Return the [x, y] coordinate for the center point of the cell that contains the specified text.  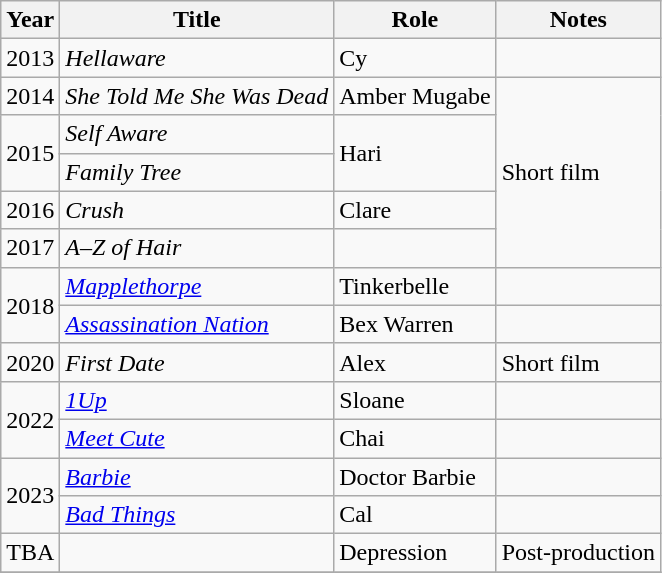
Cal [415, 515]
Hellaware [197, 58]
Notes [578, 20]
2017 [30, 248]
2022 [30, 419]
2023 [30, 496]
A–Z of Hair [197, 248]
Family Tree [197, 172]
Assassination Nation [197, 324]
2013 [30, 58]
Amber Mugabe [415, 96]
Tinkerbelle [415, 286]
Bex Warren [415, 324]
Depression [415, 553]
Doctor Barbie [415, 477]
She Told Me She Was Dead [197, 96]
Title [197, 20]
Post-production [578, 553]
2014 [30, 96]
Sloane [415, 400]
First Date [197, 362]
Bad Things [197, 515]
2020 [30, 362]
Alex [415, 362]
Self Aware [197, 134]
Clare [415, 210]
2015 [30, 153]
2018 [30, 305]
Chai [415, 438]
2016 [30, 210]
Mapplethorpe [197, 286]
TBA [30, 553]
Hari [415, 153]
Meet Cute [197, 438]
Cy [415, 58]
Role [415, 20]
1Up [197, 400]
Crush [197, 210]
Year [30, 20]
Barbie [197, 477]
